For the text-containing cell, return its midpoint in (X, Y) coordinate format. 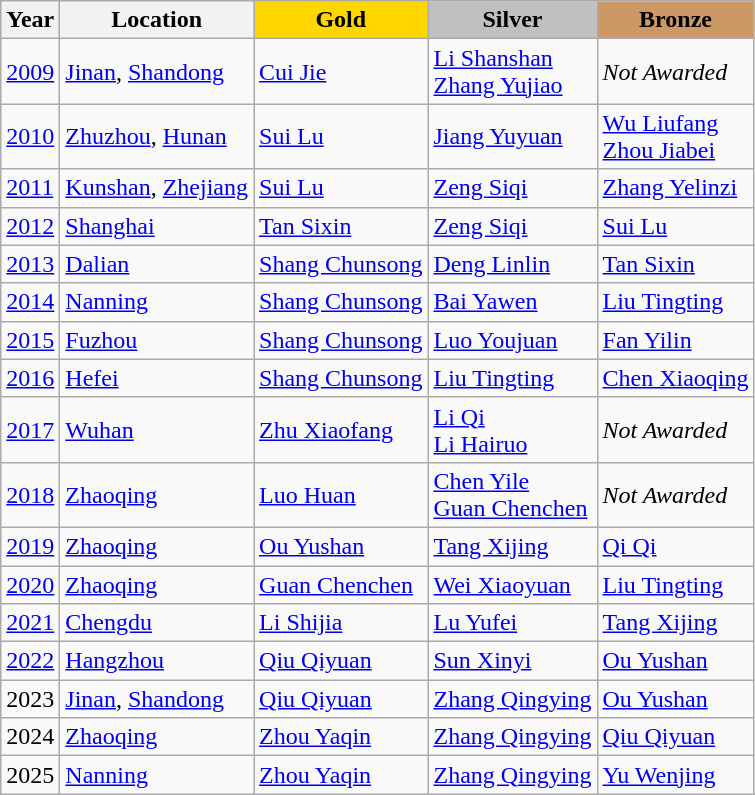
2018 (30, 494)
2020 (30, 585)
Cui Jie (341, 72)
Chen YileGuan Chenchen (512, 494)
Li ShanshanZhang Yujiao (512, 72)
2012 (30, 226)
Hangzhou (157, 661)
2011 (30, 188)
Year (30, 20)
Qi Qi (676, 546)
Yu Wenjing (676, 775)
Lu Yufei (512, 623)
Fan Yilin (676, 340)
Shanghai (157, 226)
2014 (30, 302)
Dalian (157, 264)
Bai Yawen (512, 302)
Wei Xiaoyuan (512, 585)
2016 (30, 378)
Wu LiufangZhou Jiabei (676, 136)
Li Shijia (341, 623)
Gold (341, 20)
Silver (512, 20)
Kunshan, Zhejiang (157, 188)
2013 (30, 264)
Li QiLi Hairuo (512, 430)
Hefei (157, 378)
Zhuzhou, Hunan (157, 136)
Luo Huan (341, 494)
Deng Linlin (512, 264)
Guan Chenchen (341, 585)
Zhang Yelinzi (676, 188)
2009 (30, 72)
Luo Youjuan (512, 340)
2015 (30, 340)
2023 (30, 699)
2024 (30, 737)
2025 (30, 775)
2010 (30, 136)
2021 (30, 623)
Bronze (676, 20)
Chengdu (157, 623)
Chen Xiaoqing (676, 378)
Jiang Yuyuan (512, 136)
2017 (30, 430)
Zhu Xiaofang (341, 430)
Fuzhou (157, 340)
Location (157, 20)
Sun Xinyi (512, 661)
Wuhan (157, 430)
2019 (30, 546)
2022 (30, 661)
